Return the [X, Y] coordinate for the center point of the cell that contains the specified text.  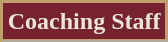
Coaching Staff [84, 22]
